Search for the cell housing the specified text and yield its (X, Y) center coordinate. 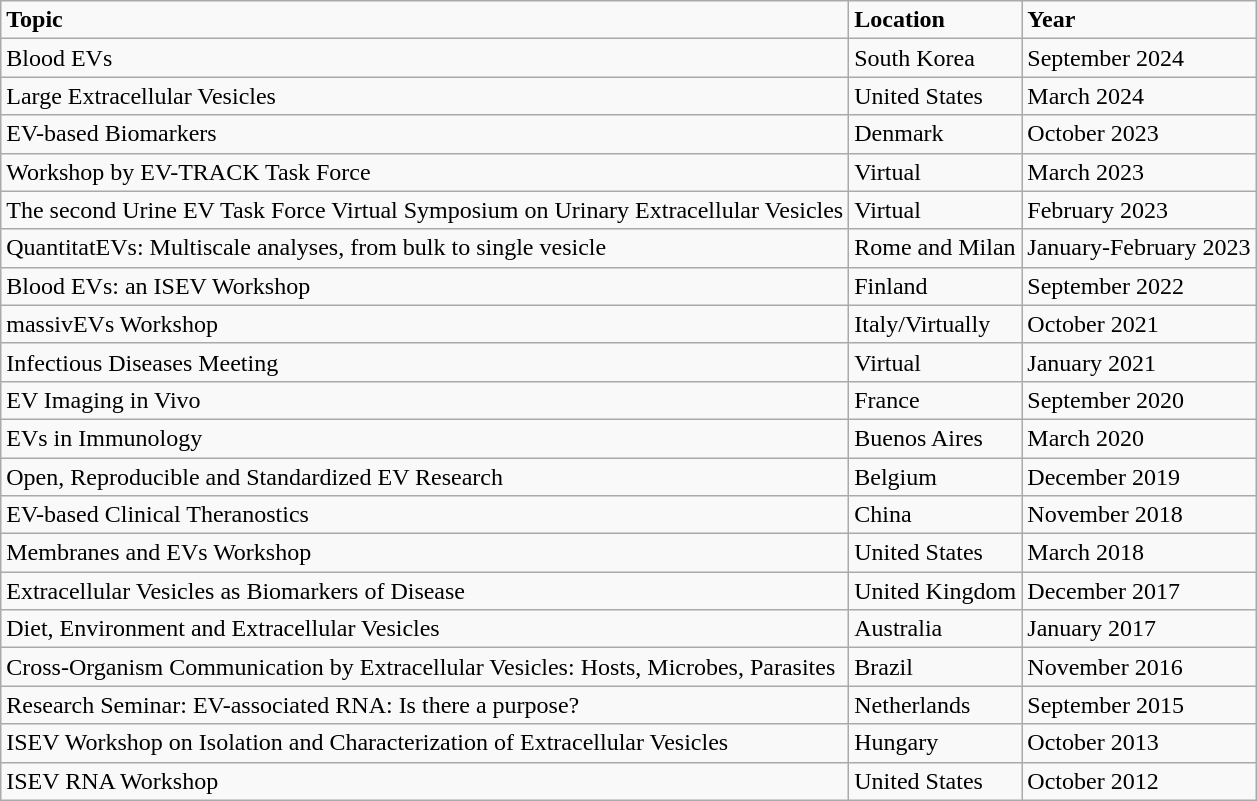
Location (936, 20)
Open, Reproducible and Standardized EV Research (425, 477)
September 2024 (1139, 58)
EV Imaging in Vivo (425, 400)
Belgium (936, 477)
Buenos Aires (936, 438)
Diet, Environment and Extracellular Vesicles (425, 629)
Brazil (936, 667)
Italy/Virtually (936, 324)
Topic (425, 20)
Australia (936, 629)
Rome and Milan (936, 248)
China (936, 515)
October 2023 (1139, 134)
January-February 2023 (1139, 248)
November 2016 (1139, 667)
January 2017 (1139, 629)
October 2012 (1139, 781)
ISEV RNA Workshop (425, 781)
The second Urine EV Task Force Virtual Symposium on Urinary Extracellular Vesicles (425, 210)
EVs in Immunology (425, 438)
Research Seminar: EV-associated RNA: Is there a purpose? (425, 705)
Infectious Diseases Meeting (425, 362)
March 2023 (1139, 172)
January 2021 (1139, 362)
Netherlands (936, 705)
October 2013 (1139, 743)
Denmark (936, 134)
October 2021 (1139, 324)
March 2024 (1139, 96)
Blood EVs: an ISEV Workshop (425, 286)
September 2020 (1139, 400)
Hungary (936, 743)
Blood EVs (425, 58)
March 2018 (1139, 553)
December 2017 (1139, 591)
EV-based Biomarkers (425, 134)
United Kingdom (936, 591)
September 2022 (1139, 286)
Finland (936, 286)
ISEV Workshop on Isolation and Characterization of Extracellular Vesicles (425, 743)
EV-based Clinical Theranostics (425, 515)
QuantitatEVs: Multiscale analyses, from bulk to single vesicle (425, 248)
February 2023 (1139, 210)
Extracellular Vesicles as Biomarkers of Disease (425, 591)
Year (1139, 20)
Large Extracellular Vesicles (425, 96)
September 2015 (1139, 705)
Workshop by EV-TRACK Task Force (425, 172)
December 2019 (1139, 477)
March 2020 (1139, 438)
November 2018 (1139, 515)
South Korea (936, 58)
Cross-Organism Communication by Extracellular Vesicles: Hosts, Microbes, Parasites (425, 667)
France (936, 400)
Membranes and EVs Workshop (425, 553)
massivEVs Workshop (425, 324)
